Scan for the cell matching the given text and deliver its (X, Y) coordinate at center. 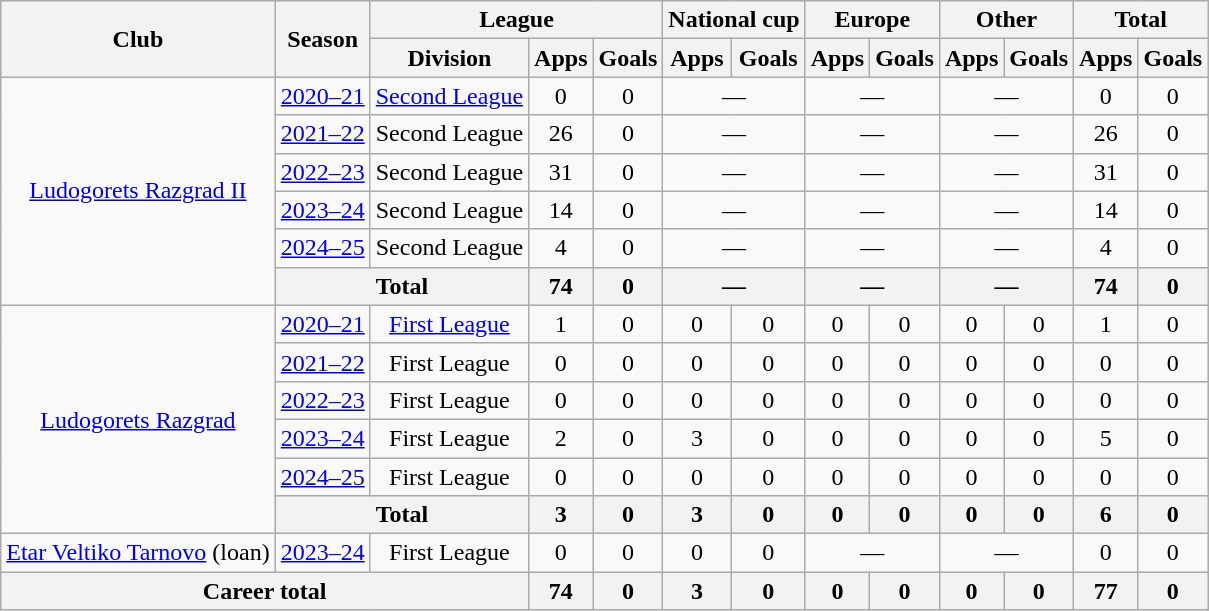
Europe (872, 20)
Club (138, 39)
77 (1106, 591)
National cup (734, 20)
Ludogorets Razgrad II (138, 191)
Season (322, 39)
League (516, 20)
Division (449, 58)
Etar Veltiko Tarnovo (loan) (138, 553)
2 (561, 438)
Other (1006, 20)
5 (1106, 438)
Career total (265, 591)
6 (1106, 515)
Ludogorets Razgrad (138, 419)
